For the text-containing cell, return its midpoint in (X, Y) coordinate format. 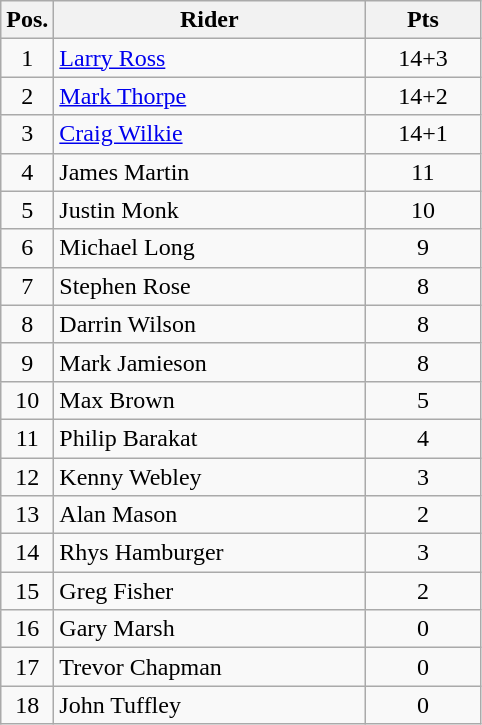
Kenny Webley (210, 477)
Darrin Wilson (210, 324)
12 (28, 477)
1 (28, 58)
Max Brown (210, 400)
Alan Mason (210, 515)
Mark Thorpe (210, 96)
James Martin (210, 172)
14 (28, 553)
7 (28, 286)
14+2 (423, 96)
17 (28, 667)
Rider (210, 20)
Larry Ross (210, 58)
John Tuffley (210, 705)
14+1 (423, 134)
Rhys Hamburger (210, 553)
16 (28, 629)
15 (28, 591)
Trevor Chapman (210, 667)
Pos. (28, 20)
6 (28, 248)
18 (28, 705)
Greg Fisher (210, 591)
Michael Long (210, 248)
14+3 (423, 58)
Gary Marsh (210, 629)
Justin Monk (210, 210)
Stephen Rose (210, 286)
Craig Wilkie (210, 134)
Mark Jamieson (210, 362)
13 (28, 515)
Philip Barakat (210, 438)
Pts (423, 20)
